Extract the [X, Y] coordinate from the center of the cell holding the provided text.  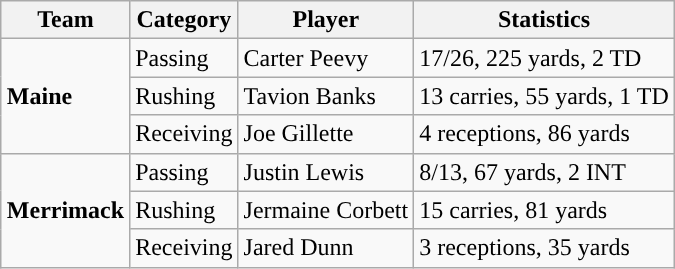
Joe Gillette [326, 134]
Statistics [544, 20]
Category [184, 20]
3 receptions, 35 yards [544, 248]
Carter Peevy [326, 58]
Jermaine Corbett [326, 210]
Player [326, 20]
Merrimack [65, 210]
15 carries, 81 yards [544, 210]
Tavion Banks [326, 96]
Justin Lewis [326, 172]
Jared Dunn [326, 248]
4 receptions, 86 yards [544, 134]
17/26, 225 yards, 2 TD [544, 58]
8/13, 67 yards, 2 INT [544, 172]
Team [65, 20]
Maine [65, 96]
13 carries, 55 yards, 1 TD [544, 96]
